Return (X, Y) of the center of cell containing provided text 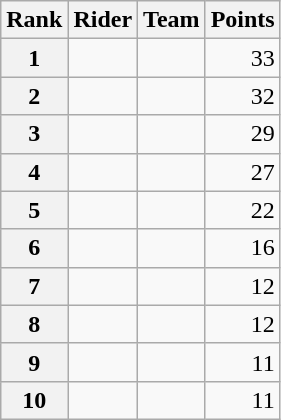
2 (34, 96)
5 (34, 210)
27 (242, 172)
22 (242, 210)
3 (34, 134)
10 (34, 400)
33 (242, 58)
Team (172, 20)
Rank (34, 20)
16 (242, 248)
9 (34, 362)
7 (34, 286)
32 (242, 96)
Rider (103, 20)
6 (34, 248)
Points (242, 20)
4 (34, 172)
1 (34, 58)
29 (242, 134)
8 (34, 324)
